Return the [x, y] coordinate for the center point of the cell that contains the specified text.  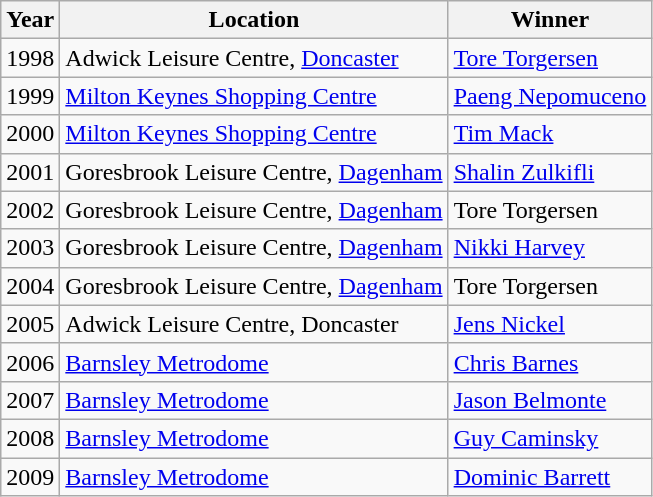
Shalin Zulkifli [550, 172]
Chris Barnes [550, 362]
Paeng Nepomuceno [550, 96]
2000 [30, 134]
2001 [30, 172]
2009 [30, 477]
1999 [30, 96]
2004 [30, 286]
Dominic Barrett [550, 477]
2006 [30, 362]
Jens Nickel [550, 324]
Winner [550, 20]
2007 [30, 400]
Nikki Harvey [550, 248]
Year [30, 20]
Tim Mack [550, 134]
2008 [30, 438]
2005 [30, 324]
Location [254, 20]
2002 [30, 210]
1998 [30, 58]
Guy Caminsky [550, 438]
Jason Belmonte [550, 400]
2003 [30, 248]
